Return (x, y) of the center of cell containing provided text 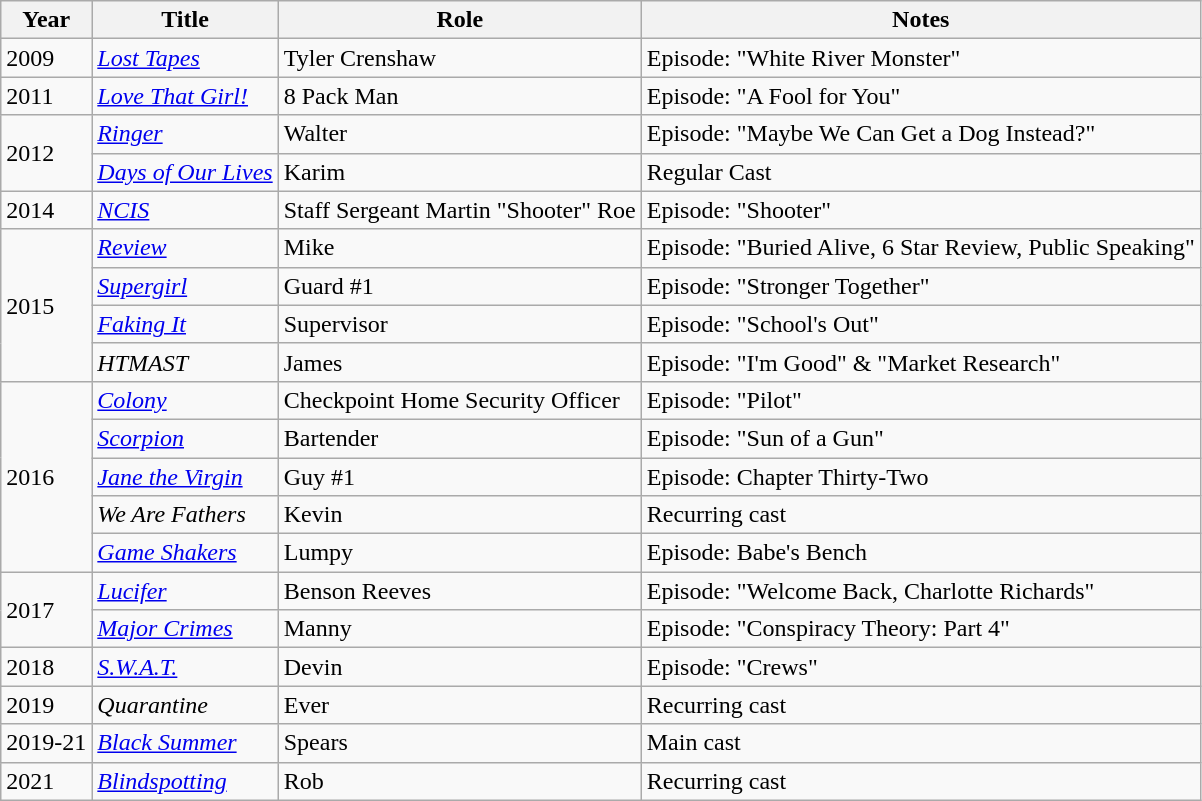
Episode: Chapter Thirty-Two (920, 477)
Rob (460, 781)
Episode: "Sun of a Gun" (920, 438)
Lucifer (185, 591)
Episode: Babe's Bench (920, 553)
Role (460, 20)
2016 (46, 476)
HTMAST (185, 362)
Benson Reeves (460, 591)
2009 (46, 58)
2019 (46, 705)
Scorpion (185, 438)
Episode: "Pilot" (920, 400)
Colony (185, 400)
2012 (46, 153)
Episode: "Crews" (920, 667)
8 Pack Man (460, 96)
Regular Cast (920, 172)
Episode: "Welcome Back, Charlotte Richards" (920, 591)
Lumpy (460, 553)
Main cast (920, 743)
Days of Our Lives (185, 172)
Love That Girl! (185, 96)
2014 (46, 210)
Major Crimes (185, 629)
Karim (460, 172)
2021 (46, 781)
Ever (460, 705)
Faking It (185, 324)
Guard #1 (460, 286)
S.W.A.T. (185, 667)
Jane the Virgin (185, 477)
Manny (460, 629)
Episode: "Maybe We Can Get a Dog Instead?" (920, 134)
Blindspotting (185, 781)
Supergirl (185, 286)
2015 (46, 305)
Tyler Crenshaw (460, 58)
Mike (460, 248)
Devin (460, 667)
Episode: "White River Monster" (920, 58)
Episode: "I'm Good" & "Market Research" (920, 362)
2018 (46, 667)
Review (185, 248)
Staff Sergeant Martin "Shooter" Roe (460, 210)
NCIS (185, 210)
Episode: "Stronger Together" (920, 286)
Episode: "School's Out" (920, 324)
Lost Tapes (185, 58)
We Are Fathers (185, 515)
Bartender (460, 438)
2017 (46, 610)
Walter (460, 134)
Episode: "Shooter" (920, 210)
Guy #1 (460, 477)
Episode: "Conspiracy Theory: Part 4" (920, 629)
Quarantine (185, 705)
Title (185, 20)
Episode: "Buried Alive, 6 Star Review, Public Speaking" (920, 248)
Spears (460, 743)
Checkpoint Home Security Officer (460, 400)
2011 (46, 96)
James (460, 362)
Notes (920, 20)
Year (46, 20)
Supervisor (460, 324)
Ringer (185, 134)
Episode: "A Fool for You" (920, 96)
Game Shakers (185, 553)
2019-21 (46, 743)
Black Summer (185, 743)
Kevin (460, 515)
